Return [x, y] of the center of cell containing provided text 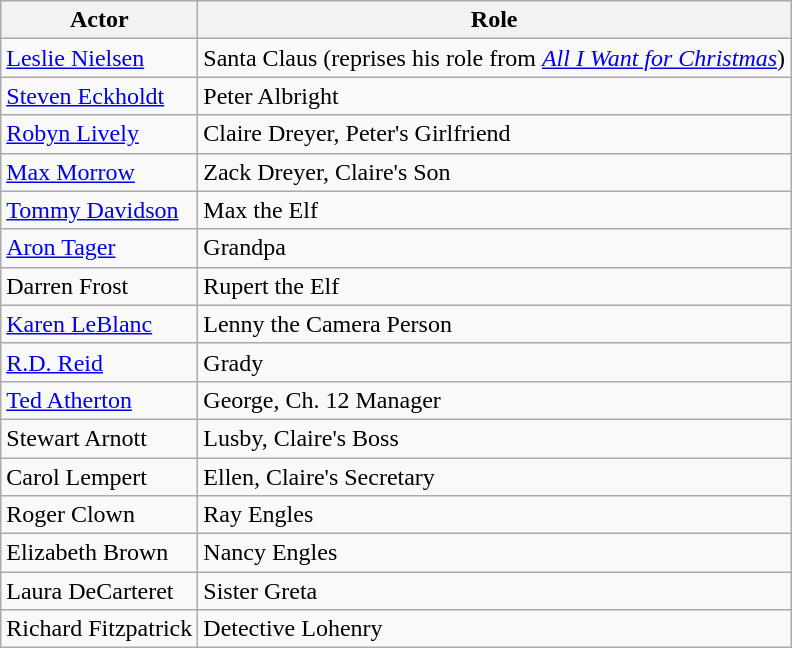
Actor [100, 20]
George, Ch. 12 Manager [494, 400]
Ted Atherton [100, 400]
Lenny the Camera Person [494, 324]
Zack Dreyer, Claire's Son [494, 172]
Elizabeth Brown [100, 553]
Role [494, 20]
R.D. Reid [100, 362]
Claire Dreyer, Peter's Girlfriend [494, 134]
Steven Eckholdt [100, 96]
Stewart Arnott [100, 438]
Santa Claus (reprises his role from All I Want for Christmas) [494, 58]
Leslie Nielsen [100, 58]
Rupert the Elf [494, 286]
Laura DeCarteret [100, 591]
Carol Lempert [100, 477]
Max Morrow [100, 172]
Roger Clown [100, 515]
Detective Lohenry [494, 629]
Grady [494, 362]
Grandpa [494, 248]
Darren Frost [100, 286]
Sister Greta [494, 591]
Max the Elf [494, 210]
Aron Tager [100, 248]
Robyn Lively [100, 134]
Karen LeBlanc [100, 324]
Peter Albright [494, 96]
Ellen, Claire's Secretary [494, 477]
Tommy Davidson [100, 210]
Ray Engles [494, 515]
Richard Fitzpatrick [100, 629]
Lusby, Claire's Boss [494, 438]
Nancy Engles [494, 553]
